Pinpoint the cell where the given text exists, returning its (x, y) midpoint coordinate. 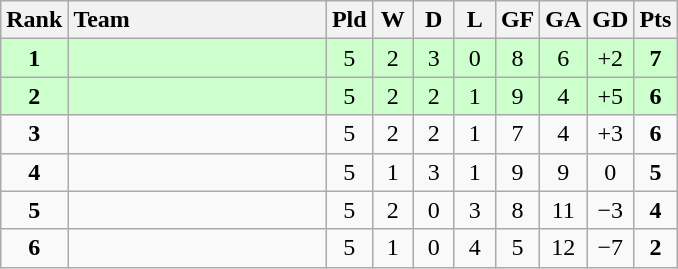
−7 (610, 248)
Rank (34, 20)
12 (564, 248)
+2 (610, 58)
GA (564, 20)
Pts (656, 20)
+5 (610, 96)
Pld (349, 20)
D (434, 20)
W (392, 20)
+3 (610, 134)
Team (198, 20)
GF (517, 20)
GD (610, 20)
L (474, 20)
−3 (610, 210)
11 (564, 210)
